Return [x, y] of the center of cell containing provided text 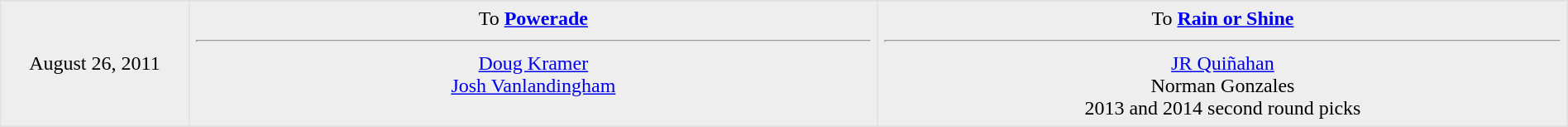
To PoweradeDoug Kramer Josh Vanlandingham [533, 64]
August 26, 2011 [94, 64]
To Rain or ShineJR Quiñahan Norman Gonzales 2013 and 2014 second round picks [1223, 64]
